For the text-containing cell, return its midpoint in (x, y) coordinate format. 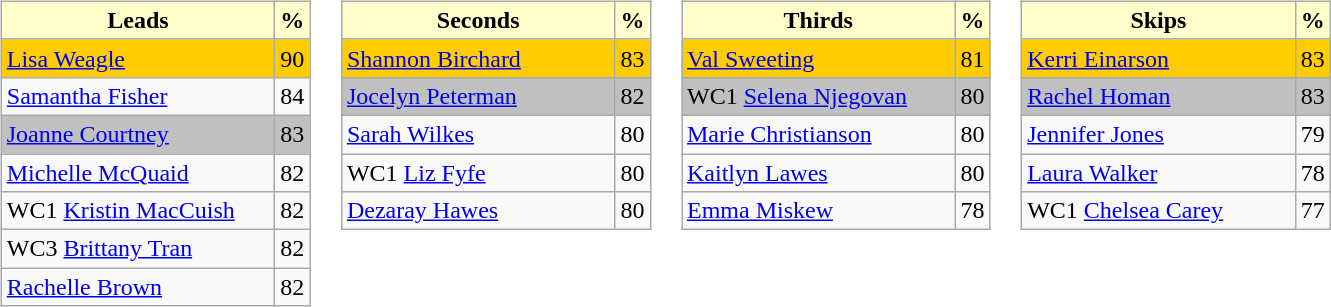
WC1 Liz Fyfe (478, 173)
Shannon Birchard (478, 58)
77 (1312, 211)
Val Sweeting (819, 58)
Jocelyn Peterman (478, 96)
Sarah Wilkes (478, 134)
Laura Walker (1159, 173)
90 (292, 58)
79 (1312, 134)
WC3 Brittany Tran (138, 249)
Rachelle Brown (138, 287)
Kaitlyn Lawes (819, 173)
Lisa Weagle (138, 58)
Leads (138, 20)
WC1 Chelsea Carey (1159, 211)
Rachel Homan (1159, 96)
Joanne Courtney (138, 134)
Kerri Einarson (1159, 58)
Seconds (478, 20)
81 (972, 58)
WC1 Selena Njegovan (819, 96)
Michelle McQuaid (138, 173)
Marie Christianson (819, 134)
Emma Miskew (819, 211)
Jennifer Jones (1159, 134)
WC1 Kristin MacCuish (138, 211)
Thirds (819, 20)
84 (292, 96)
Dezaray Hawes (478, 211)
Samantha Fisher (138, 96)
Skips (1159, 20)
